Scan for the cell matching the given text and deliver its (X, Y) coordinate at center. 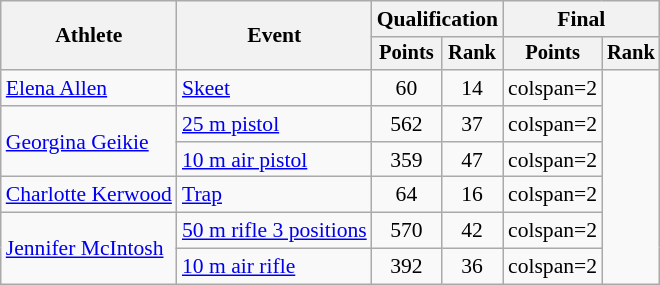
Skeet (274, 88)
10 m air rifle (274, 267)
36 (472, 267)
562 (406, 124)
Georgina Geikie (89, 142)
47 (472, 160)
570 (406, 231)
64 (406, 195)
Qualification (438, 19)
60 (406, 88)
392 (406, 267)
50 m rifle 3 positions (274, 231)
42 (472, 231)
Jennifer McIntosh (89, 248)
359 (406, 160)
Elena Allen (89, 88)
Event (274, 36)
Final (582, 19)
10 m air pistol (274, 160)
25 m pistol (274, 124)
14 (472, 88)
Trap (274, 195)
Athlete (89, 36)
37 (472, 124)
16 (472, 195)
Charlotte Kerwood (89, 195)
